From the cell containing the given text, extract its center point as (x, y) coordinate. 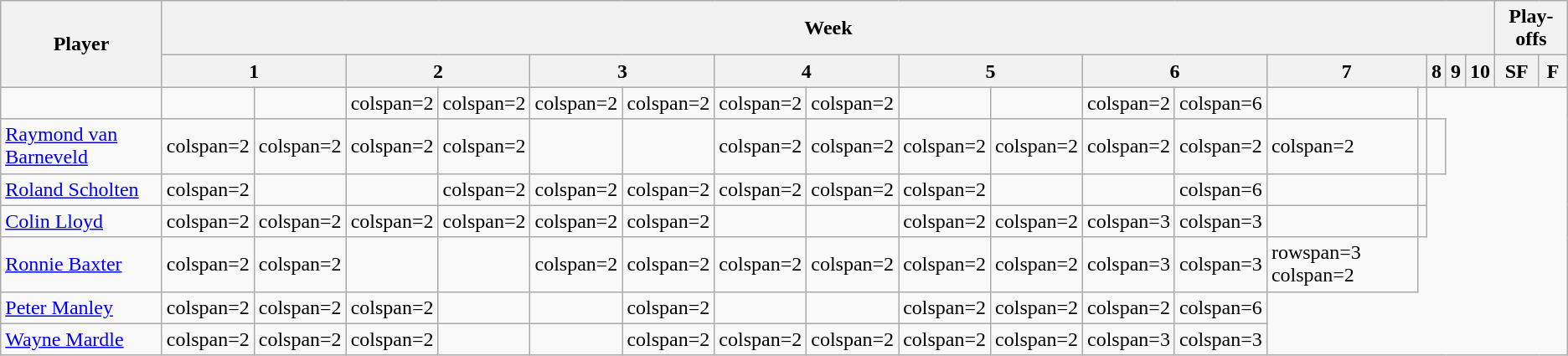
Ronnie Baxter (82, 265)
Wayne Mardle (82, 339)
Raymond van Barneveld (82, 146)
9 (1456, 71)
6 (1175, 71)
5 (991, 71)
Play-offs (1531, 28)
7 (1347, 71)
Week (828, 28)
Colin Lloyd (82, 221)
F (1553, 71)
2 (438, 71)
10 (1481, 71)
8 (1436, 71)
4 (807, 71)
rowspan=3 colspan=2 (1342, 265)
Player (82, 44)
Peter Manley (82, 307)
Roland Scholten (82, 189)
3 (622, 71)
SF (1517, 71)
1 (254, 71)
